Extract the (x, y) coordinate from the center of the cell holding the provided text.  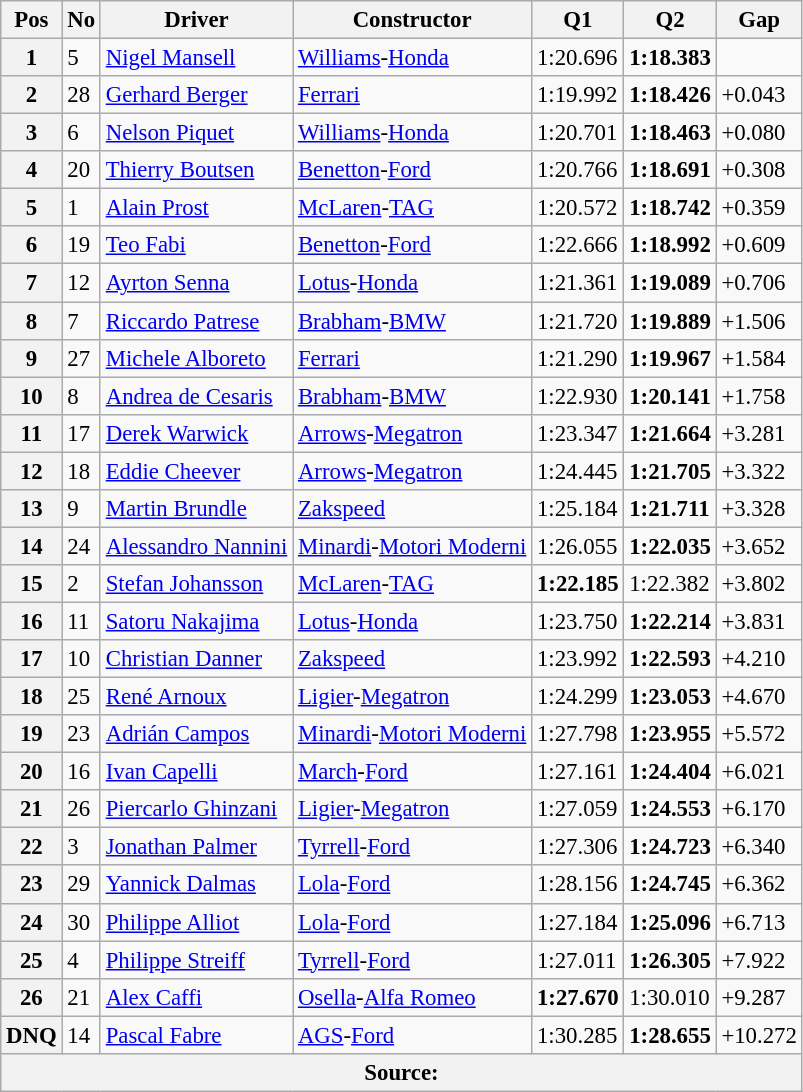
1:24.745 (670, 885)
AGS-Ford (412, 1035)
Q1 (578, 20)
1:22.593 (670, 659)
DNQ (32, 1035)
+3.831 (759, 621)
+0.706 (759, 283)
Derek Warwick (196, 433)
+3.322 (759, 471)
+1.506 (759, 321)
1:27.798 (578, 734)
1:21.705 (670, 471)
1:24.299 (578, 697)
1:27.670 (578, 997)
Ivan Capelli (196, 772)
1:27.059 (578, 809)
Constructor (412, 20)
1:20.701 (578, 133)
+6.170 (759, 809)
1:21.711 (670, 509)
Ayrton Senna (196, 283)
+9.287 (759, 997)
+10.272 (759, 1035)
22 (32, 847)
+0.043 (759, 95)
1:24.723 (670, 847)
Christian Danner (196, 659)
+0.609 (759, 245)
+0.308 (759, 170)
+6.713 (759, 922)
1:18.383 (670, 58)
13 (32, 509)
+3.281 (759, 433)
1:24.553 (670, 809)
29 (81, 885)
1:20.696 (578, 58)
+3.652 (759, 546)
+0.359 (759, 208)
1:23.053 (670, 697)
Driver (196, 20)
Q2 (670, 20)
30 (81, 922)
+4.210 (759, 659)
1:22.666 (578, 245)
Eddie Cheever (196, 471)
Andrea de Cesaris (196, 396)
Yannick Dalmas (196, 885)
1:24.404 (670, 772)
Source: (402, 1073)
+5.572 (759, 734)
1:27.184 (578, 922)
Pascal Fabre (196, 1035)
Adrián Campos (196, 734)
+6.362 (759, 885)
1:21.361 (578, 283)
1:27.161 (578, 772)
Alex Caffi (196, 997)
Michele Alboreto (196, 358)
Thierry Boutsen (196, 170)
1:18.463 (670, 133)
Nelson Piquet (196, 133)
Gap (759, 20)
Stefan Johansson (196, 584)
1:21.290 (578, 358)
+4.670 (759, 697)
1:26.305 (670, 960)
Alessandro Nannini (196, 546)
Teo Fabi (196, 245)
1:23.347 (578, 433)
1:18.992 (670, 245)
Gerhard Berger (196, 95)
1:22.035 (670, 546)
Martin Brundle (196, 509)
1:18.426 (670, 95)
Osella-Alfa Romeo (412, 997)
+1.758 (759, 396)
March-Ford (412, 772)
15 (32, 584)
No (81, 20)
1:27.011 (578, 960)
+6.021 (759, 772)
+1.584 (759, 358)
Pos (32, 20)
1:24.445 (578, 471)
1:30.285 (578, 1035)
28 (81, 95)
Alain Prost (196, 208)
1:30.010 (670, 997)
1:22.214 (670, 621)
Philippe Streiff (196, 960)
Nigel Mansell (196, 58)
1:21.720 (578, 321)
1:20.572 (578, 208)
1:21.664 (670, 433)
1:23.750 (578, 621)
1:28.156 (578, 885)
1:23.992 (578, 659)
1:20.141 (670, 396)
Riccardo Patrese (196, 321)
1:19.089 (670, 283)
+3.802 (759, 584)
1:19.992 (578, 95)
1:19.889 (670, 321)
1:19.967 (670, 358)
Philippe Alliot (196, 922)
1:28.655 (670, 1035)
+6.340 (759, 847)
27 (81, 358)
+3.328 (759, 509)
1:27.306 (578, 847)
René Arnoux (196, 697)
Satoru Nakajima (196, 621)
1:22.930 (578, 396)
1:18.742 (670, 208)
1:22.185 (578, 584)
Jonathan Palmer (196, 847)
1:25.096 (670, 922)
1:26.055 (578, 546)
1:22.382 (670, 584)
1:20.766 (578, 170)
1:23.955 (670, 734)
1:18.691 (670, 170)
Piercarlo Ghinzani (196, 809)
+7.922 (759, 960)
1:25.184 (578, 509)
+0.080 (759, 133)
